Return the [X, Y] coordinate for the center point of the cell that contains the specified text.  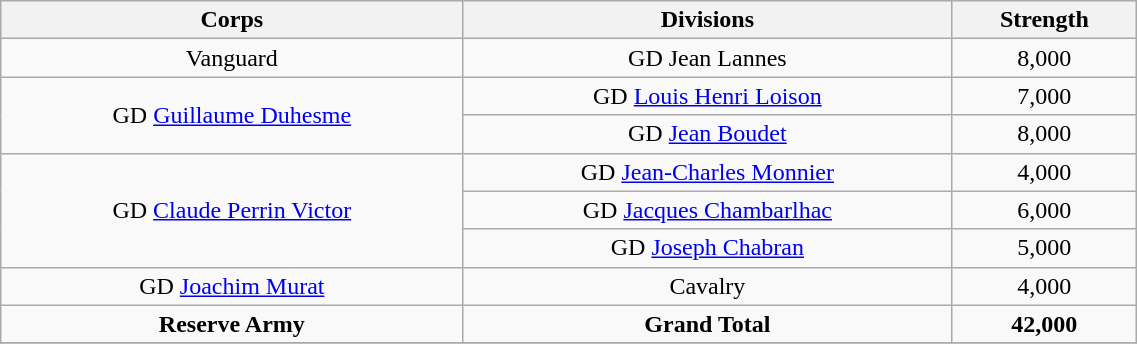
Cavalry [708, 286]
5,000 [1044, 248]
42,000 [1044, 324]
Reserve Army [232, 324]
Strength [1044, 20]
GD Jean Boudet [708, 134]
6,000 [1044, 210]
Corps [232, 20]
Divisions [708, 20]
GD Jean Lannes [708, 58]
GD Joseph Chabran [708, 248]
GD Jacques Chambarlhac [708, 210]
GD Joachim Murat [232, 286]
GD Jean-Charles Monnier [708, 172]
Grand Total [708, 324]
GD Guillaume Duhesme [232, 115]
GD Louis Henri Loison [708, 96]
7,000 [1044, 96]
GD Claude Perrin Victor [232, 210]
Vanguard [232, 58]
